Output the [X, Y] coordinate of the center of the cell containing the given text.  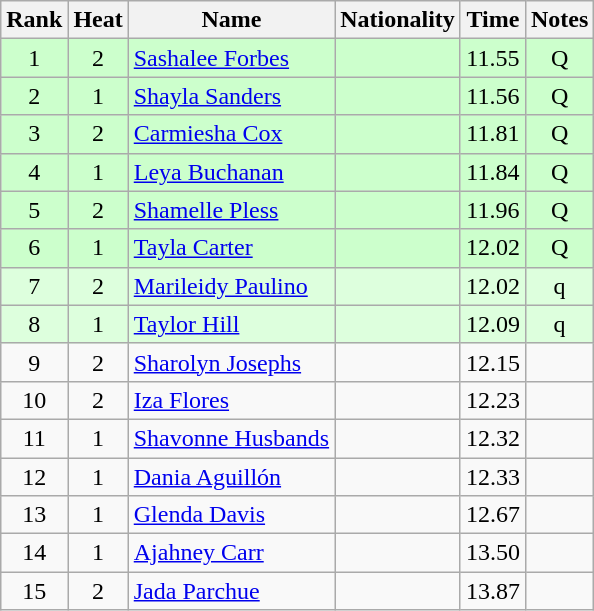
Carmiesha Cox [231, 134]
12.33 [492, 477]
9 [34, 362]
12.09 [492, 324]
6 [34, 248]
11.96 [492, 210]
12.15 [492, 362]
4 [34, 172]
11.84 [492, 172]
13.50 [492, 553]
Shayla Sanders [231, 96]
Heat [98, 20]
14 [34, 553]
12.32 [492, 438]
Time [492, 20]
13 [34, 515]
Glenda Davis [231, 515]
Sashalee Forbes [231, 58]
5 [34, 210]
Nationality [398, 20]
Dania Aguillón [231, 477]
Jada Parchue [231, 591]
12.67 [492, 515]
11.81 [492, 134]
Marileidy Paulino [231, 286]
Shamelle Pless [231, 210]
Sharolyn Josephs [231, 362]
11.56 [492, 96]
Leya Buchanan [231, 172]
8 [34, 324]
12 [34, 477]
Notes [559, 20]
3 [34, 134]
10 [34, 400]
11 [34, 438]
15 [34, 591]
Rank [34, 20]
Taylor Hill [231, 324]
Name [231, 20]
7 [34, 286]
12.23 [492, 400]
13.87 [492, 591]
Ajahney Carr [231, 553]
Iza Flores [231, 400]
Shavonne Husbands [231, 438]
11.55 [492, 58]
Tayla Carter [231, 248]
